Pinpoint the cell where the given text exists, returning its [x, y] midpoint coordinate. 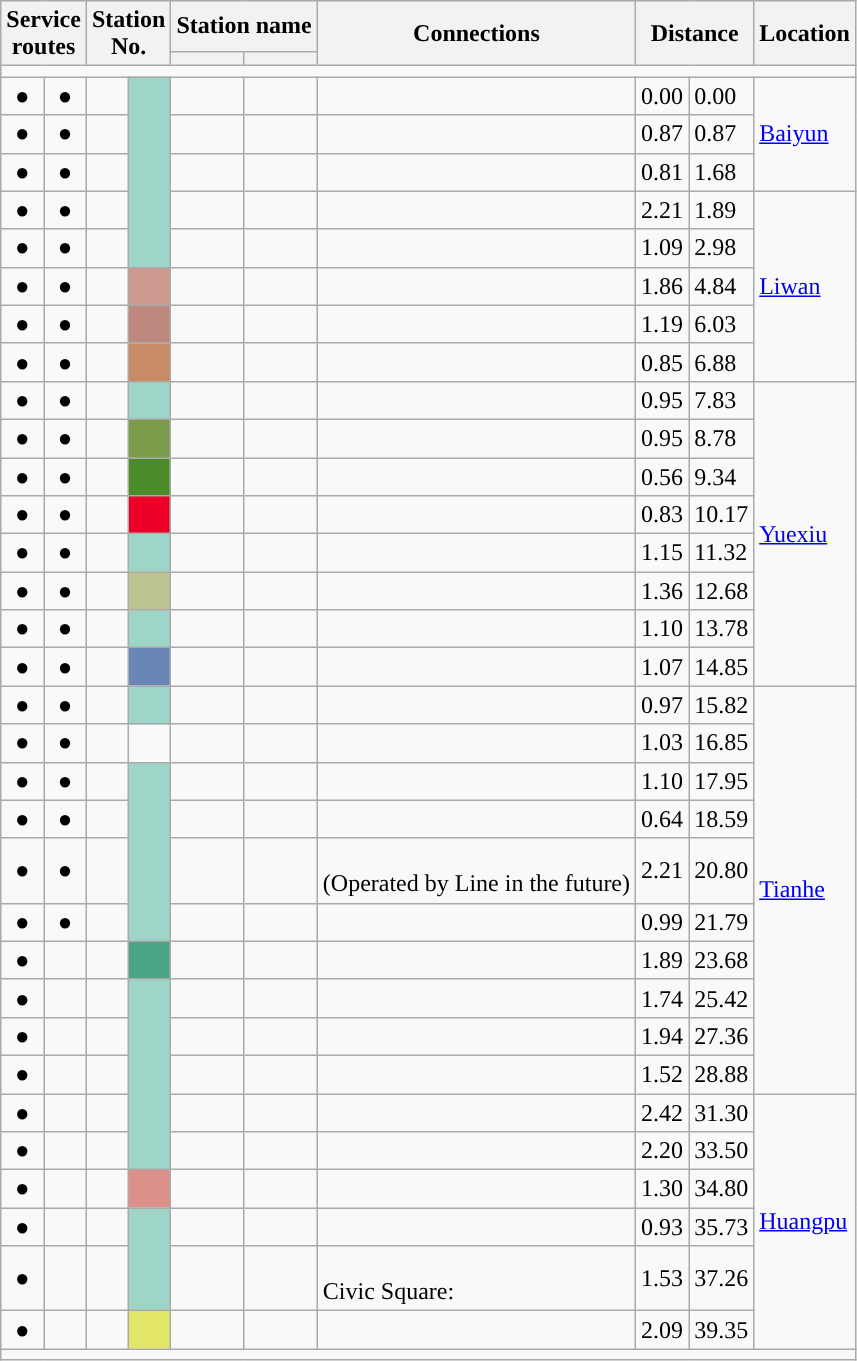
21.79 [722, 922]
(Operated by Line in the future) [476, 870]
6.88 [722, 362]
33.50 [722, 1151]
1.86 [662, 286]
9.34 [722, 477]
Baiyun [805, 134]
Location [805, 34]
14.85 [722, 667]
6.03 [722, 324]
0.81 [662, 172]
27.36 [722, 1036]
13.78 [722, 629]
Liwan [805, 286]
35.73 [722, 1227]
28.88 [722, 1074]
Huangpu [805, 1222]
25.42 [722, 998]
Serviceroutes [44, 34]
1.07 [662, 667]
2.42 [662, 1113]
1.03 [662, 743]
1.94 [662, 1036]
31.30 [722, 1113]
Connections [476, 34]
0.64 [662, 819]
12.68 [722, 591]
10.17 [722, 515]
1.74 [662, 998]
1.30 [662, 1189]
1.19 [662, 324]
Distance [695, 34]
1.52 [662, 1074]
37.26 [722, 1278]
23.68 [722, 960]
Station name [244, 26]
17.95 [722, 781]
18.59 [722, 819]
2.09 [662, 1330]
1.68 [722, 172]
2.20 [662, 1151]
0.83 [662, 515]
Civic Square: [476, 1278]
15.82 [722, 705]
8.78 [722, 438]
Yuexiu [805, 533]
4.84 [722, 286]
20.80 [722, 870]
0.56 [662, 477]
1.36 [662, 591]
1.15 [662, 553]
16.85 [722, 743]
0.85 [662, 362]
1.53 [662, 1278]
0.99 [662, 922]
39.35 [722, 1330]
1.09 [662, 248]
7.83 [722, 400]
StationNo. [128, 34]
34.80 [722, 1189]
Tianhe [805, 890]
0.97 [662, 705]
2.98 [722, 248]
0.93 [662, 1227]
11.32 [722, 553]
